Locate the cell with the specified text and output its (X, Y) center coordinate. 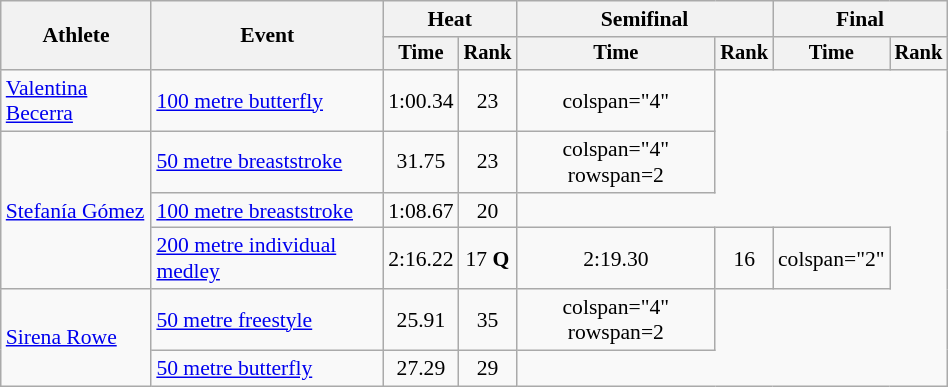
Athlete (76, 36)
Final (860, 19)
Event (267, 36)
100 metre breaststroke (267, 211)
Semifinal (644, 19)
17 Q (488, 258)
Sirena Rowe (76, 338)
50 metre freestyle (267, 320)
100 metre butterfly (267, 100)
27.29 (420, 369)
colspan="4" (616, 100)
Heat (450, 19)
2:19.30 (616, 258)
20 (488, 211)
31.75 (420, 162)
25.91 (420, 320)
Stefanía Gómez (76, 211)
Valentina Becerra (76, 100)
2:16.22 (420, 258)
colspan="2" (832, 258)
35 (488, 320)
16 (744, 258)
200 metre individual medley (267, 258)
1:00.34 (420, 100)
50 metre breaststroke (267, 162)
50 metre butterfly (267, 369)
29 (488, 369)
1:08.67 (420, 211)
